Detect which cell encompasses the target text, then output its (X, Y) center coordinate. 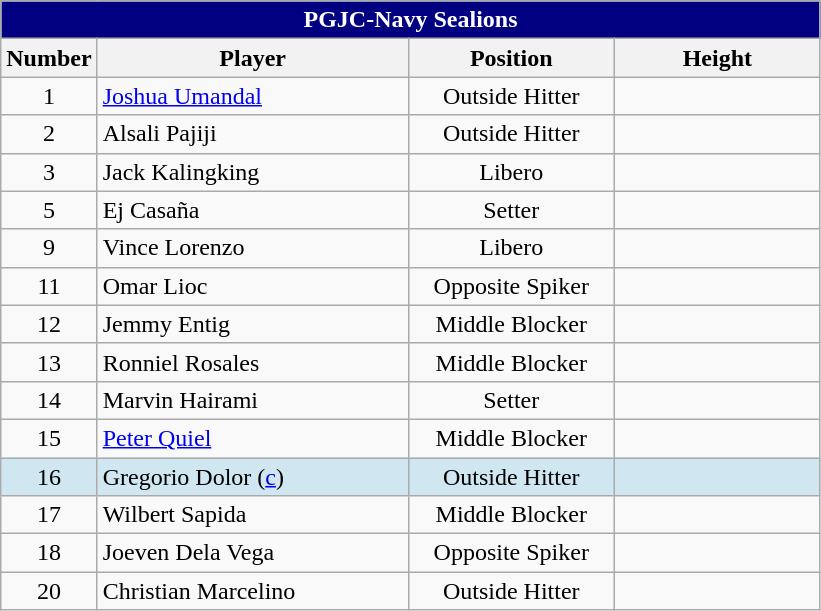
Ronniel Rosales (252, 362)
Alsali Pajiji (252, 134)
Position (511, 58)
3 (49, 172)
14 (49, 400)
Omar Lioc (252, 286)
Wilbert Sapida (252, 515)
Jack Kalingking (252, 172)
Player (252, 58)
Marvin Hairami (252, 400)
16 (49, 477)
9 (49, 248)
20 (49, 591)
Jemmy Entig (252, 324)
PGJC-Navy Sealions (411, 20)
Peter Quiel (252, 438)
Joeven Dela Vega (252, 553)
Joshua Umandal (252, 96)
12 (49, 324)
Vince Lorenzo (252, 248)
17 (49, 515)
18 (49, 553)
13 (49, 362)
11 (49, 286)
Number (49, 58)
15 (49, 438)
Height (717, 58)
5 (49, 210)
Ej Casaña (252, 210)
Christian Marcelino (252, 591)
Gregorio Dolor (c) (252, 477)
2 (49, 134)
1 (49, 96)
